For the text-containing cell, return its midpoint in (x, y) coordinate format. 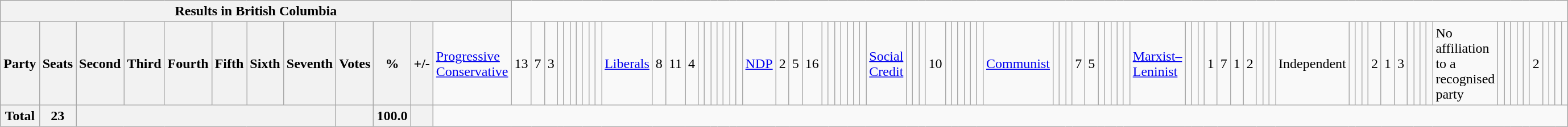
Party (20, 63)
11 (675, 63)
Social Credit (886, 63)
8 (659, 63)
Sixth (265, 63)
Independent (1313, 63)
Votes (355, 63)
10 (935, 63)
Third (144, 63)
Marxist–Leninist (1157, 63)
Progressive Conservative (472, 63)
% (392, 63)
13 (521, 63)
Communist (1018, 63)
Total (20, 116)
4 (692, 63)
Liberals (627, 63)
Fifth (229, 63)
16 (812, 63)
Fourth (188, 63)
Seventh (309, 63)
Seats (57, 63)
100.0 (392, 116)
+/- (422, 63)
No affiliation to a recognised party (1465, 63)
23 (57, 116)
NDP (759, 63)
Second (100, 63)
Results in British Columbia (256, 11)
